Return the (X, Y) coordinate for the center point of the cell that contains the specified text.  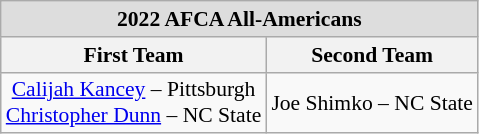
Joe Shimko – NC State (372, 102)
Calijah Kancey – PittsburghChristopher Dunn – NC State (134, 102)
2022 AFCA All-Americans (240, 19)
Second Team (372, 55)
First Team (134, 55)
